Capture the cell that displays the provided text and extract its (X, Y) central coordinate. 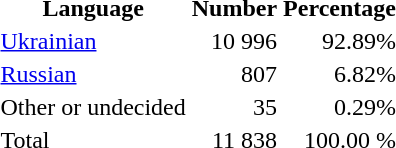
10 996 (234, 41)
35 (234, 107)
807 (234, 74)
